Search for the cell housing the specified text and yield its (X, Y) center coordinate. 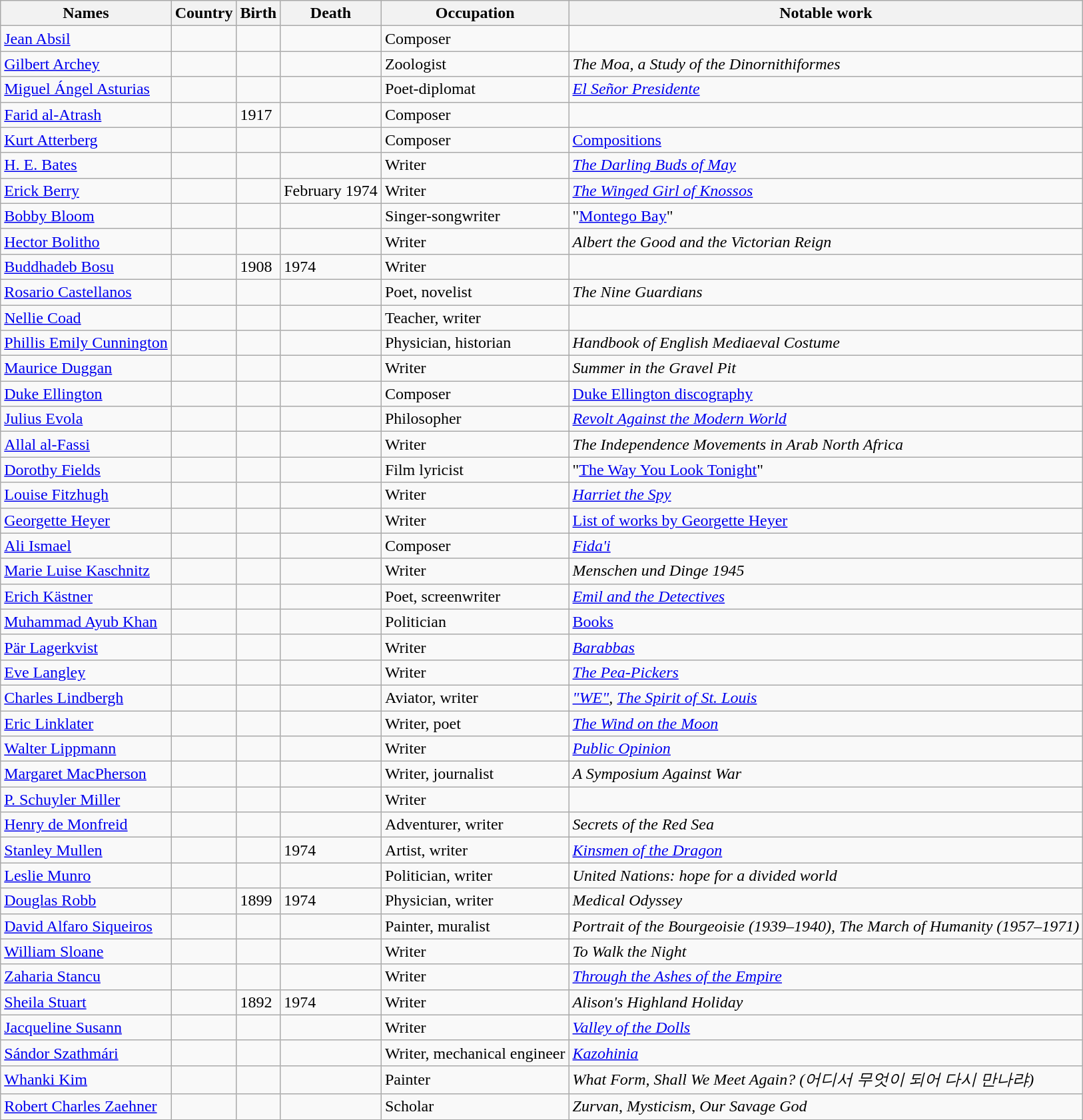
Nellie Coad (86, 318)
February 1974 (331, 191)
P. Schuyler Miller (86, 800)
Fida'i (826, 546)
Miguel Ángel Asturias (86, 89)
Artist, writer (475, 850)
Leslie Munro (86, 875)
William Sloane (86, 951)
Robert Charles Zaehner (86, 1107)
Charles Lindbergh (86, 698)
Zoologist (475, 64)
Hector Bolitho (86, 241)
Henry de Monfreid (86, 825)
Public Opinion (826, 749)
Aviator, writer (475, 698)
Country (204, 13)
Through the Ashes of the Empire (826, 977)
Birth (258, 13)
List of works by Georgette Heyer (826, 520)
Marie Luise Kaschnitz (86, 571)
Erich Kästner (86, 596)
Adventurer, writer (475, 825)
Summer in the Gravel Pit (826, 368)
Physician, writer (475, 901)
Names (86, 13)
United Nations: hope for a divided world (826, 875)
Harriet the Spy (826, 495)
Poet, novelist (475, 292)
The Pea-Pickers (826, 672)
"The Way You Look Tonight" (826, 470)
Muhammad Ayub Khan (86, 622)
Albert the Good and the Victorian Reign (826, 241)
Barabbas (826, 647)
Portrait of the Bourgeoisie (1939–1940), The March of Humanity (1957–1971) (826, 926)
1892 (258, 1002)
The Darling Buds of May (826, 165)
Rosario Castellanos (86, 292)
Secrets of the Red Sea (826, 825)
1899 (258, 901)
Erick Berry (86, 191)
1917 (258, 115)
Eve Langley (86, 672)
Julius Evola (86, 419)
Alison's Highland Holiday (826, 1002)
Ali Ismael (86, 546)
"WE", The Spirit of St. Louis (826, 698)
The Nine Guardians (826, 292)
Writer, mechanical engineer (475, 1053)
Whanki Kim (86, 1079)
Poet, screenwriter (475, 596)
Eric Linklater (86, 723)
David Alfaro Siqueiros (86, 926)
Emil and the Detectives (826, 596)
Sándor Szathmári (86, 1053)
"Montego Bay" (826, 216)
Writer, poet (475, 723)
Compositions (826, 140)
Allal al-Fassi (86, 444)
Duke Ellington discography (826, 394)
Scholar (475, 1107)
Philosopher (475, 419)
Painter (475, 1079)
Poet-diplomat (475, 89)
Louise Fitzhugh (86, 495)
Kazohinia (826, 1053)
Writer, journalist (475, 774)
Jacqueline Susann (86, 1027)
Duke Ellington (86, 394)
Sheila Stuart (86, 1002)
Zaharia Stancu (86, 977)
Revolt Against the Modern World (826, 419)
The Wind on the Moon (826, 723)
Douglas Robb (86, 901)
Occupation (475, 13)
Phillis Emily Cunnington (86, 343)
El Señor Presidente (826, 89)
Death (331, 13)
Maurice Duggan (86, 368)
Zurvan, Mysticism, Our Savage God (826, 1107)
Jean Absil (86, 39)
Singer-songwriter (475, 216)
Walter Lippmann (86, 749)
Farid al-Atrash (86, 115)
Handbook of English Mediaeval Costume (826, 343)
Kurt Atterberg (86, 140)
Film lyricist (475, 470)
Georgette Heyer (86, 520)
Margaret MacPherson (86, 774)
Painter, muralist (475, 926)
Kinsmen of the Dragon (826, 850)
Dorothy Fields (86, 470)
Books (826, 622)
The Winged Girl of Knossos (826, 191)
Buddhadeb Bosu (86, 267)
Politician (475, 622)
What Form, Shall We Meet Again? (어디서 무엇이 되어 다시 만나랴) (826, 1079)
The Independence Movements in Arab North Africa (826, 444)
To Walk the Night (826, 951)
Medical Odyssey (826, 901)
1908 (258, 267)
Teacher, writer (475, 318)
Menschen und Dinge 1945 (826, 571)
H. E. Bates (86, 165)
Stanley Mullen (86, 850)
Bobby Bloom (86, 216)
Physician, historian (475, 343)
Politician, writer (475, 875)
Pär Lagerkvist (86, 647)
Notable work (826, 13)
Valley of the Dolls (826, 1027)
A Symposium Against War (826, 774)
Gilbert Archey (86, 64)
The Moa, a Study of the Dinornithiformes (826, 64)
